Return the (x, y) coordinate for the center point of the cell that contains the specified text.  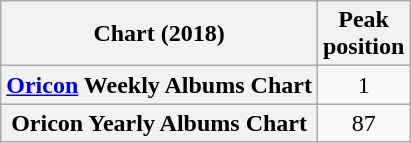
Chart (2018) (160, 34)
87 (363, 123)
Oricon Yearly Albums Chart (160, 123)
Peakposition (363, 34)
Oricon Weekly Albums Chart (160, 85)
1 (363, 85)
